Locate the cell with the specified text and output its (X, Y) center coordinate. 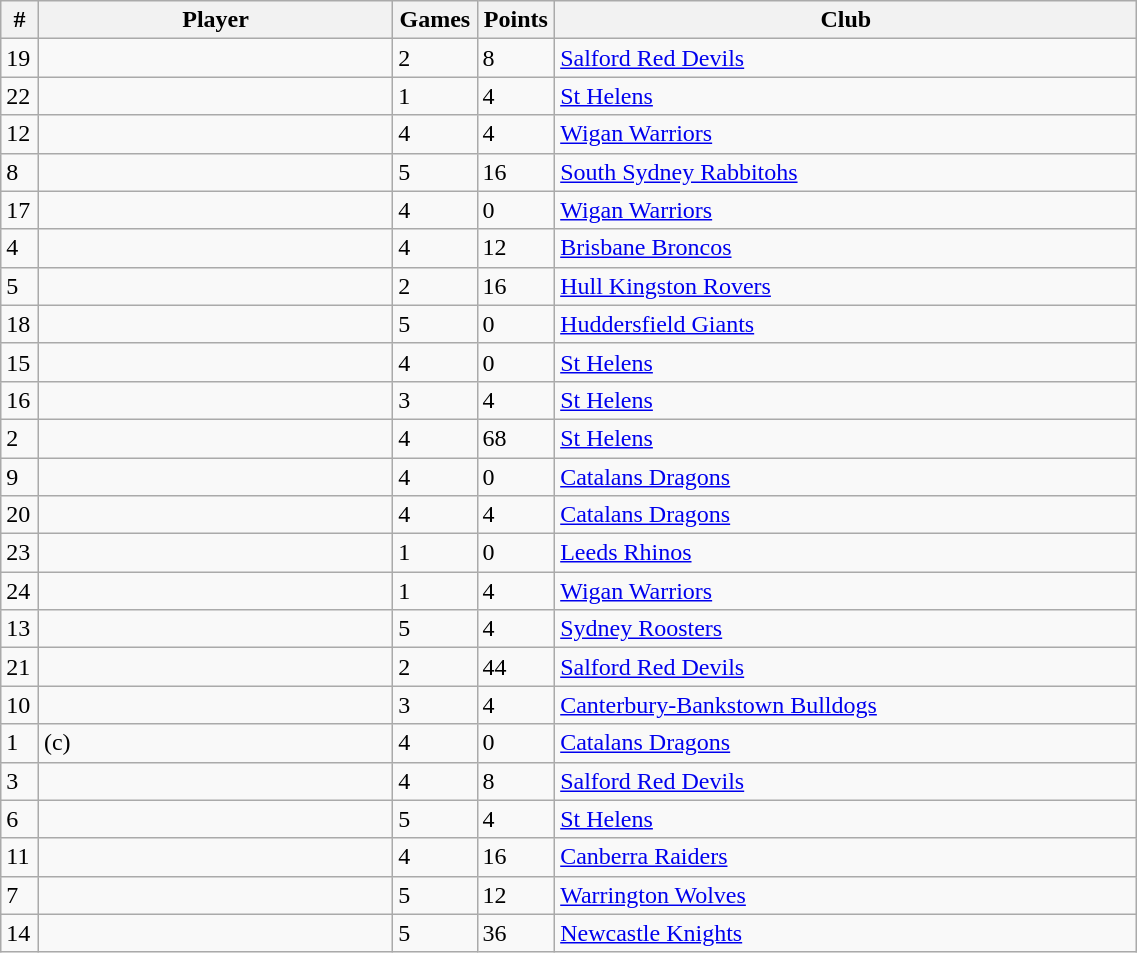
Hull Kingston Rovers (846, 286)
Canberra Raiders (846, 857)
Brisbane Broncos (846, 248)
(c) (215, 743)
Newcastle Knights (846, 933)
Player (215, 20)
Warrington Wolves (846, 895)
Club (846, 20)
Huddersfield Giants (846, 324)
South Sydney Rabbitohs (846, 172)
19 (20, 58)
14 (20, 933)
Points (516, 20)
7 (20, 895)
18 (20, 324)
Games (435, 20)
# (20, 20)
23 (20, 553)
6 (20, 819)
Canterbury-Bankstown Bulldogs (846, 705)
13 (20, 629)
21 (20, 667)
24 (20, 591)
Sydney Roosters (846, 629)
11 (20, 857)
68 (516, 438)
9 (20, 477)
22 (20, 96)
44 (516, 667)
10 (20, 705)
17 (20, 210)
20 (20, 515)
36 (516, 933)
15 (20, 362)
Leeds Rhinos (846, 553)
